Capture the cell that displays the provided text and extract its [X, Y] central coordinate. 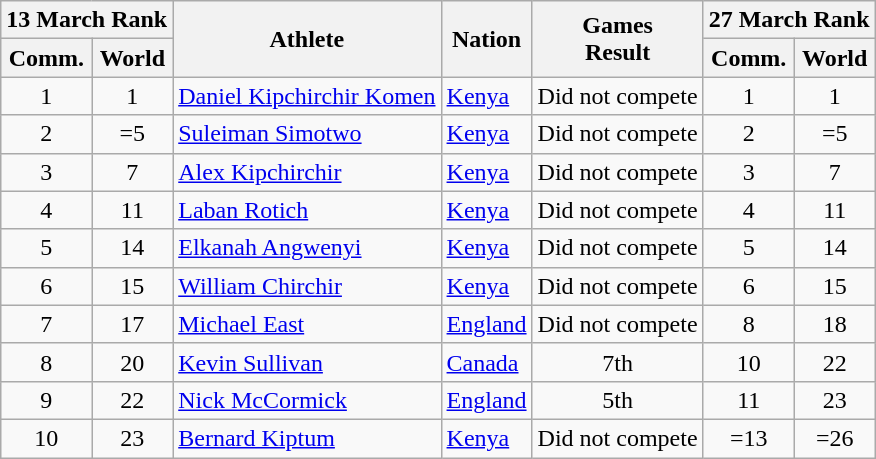
Bernard Kiptum [307, 438]
Daniel Kipchirchir Komen [307, 96]
27 March Rank [789, 20]
Athlete [307, 39]
20 [132, 362]
5th [618, 400]
Elkanah Angwenyi [307, 248]
7th [618, 362]
Laban Rotich [307, 210]
=13 [748, 438]
9 [46, 400]
Michael East [307, 324]
=26 [834, 438]
Canada [486, 362]
William Chirchir [307, 286]
Alex Kipchirchir [307, 172]
18 [834, 324]
13 March Rank [87, 20]
Nation [486, 39]
Suleiman Simotwo [307, 134]
Games Result [618, 39]
Nick McCormick [307, 400]
Kevin Sullivan [307, 362]
17 [132, 324]
